Determine the (x, y) coordinate at the center of the cell enclosing the given text.  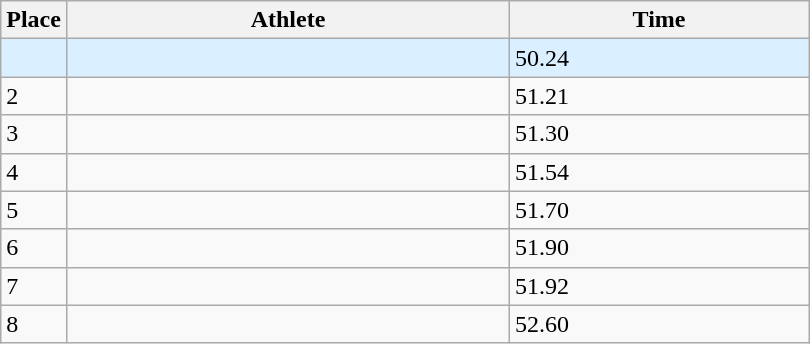
51.30 (660, 134)
Athlete (288, 20)
52.60 (660, 324)
8 (34, 324)
51.92 (660, 286)
51.70 (660, 210)
51.54 (660, 172)
6 (34, 248)
7 (34, 286)
51.90 (660, 248)
51.21 (660, 96)
2 (34, 96)
5 (34, 210)
4 (34, 172)
3 (34, 134)
Place (34, 20)
Time (660, 20)
50.24 (660, 58)
